For the text-containing cell, return its midpoint in [x, y] coordinate format. 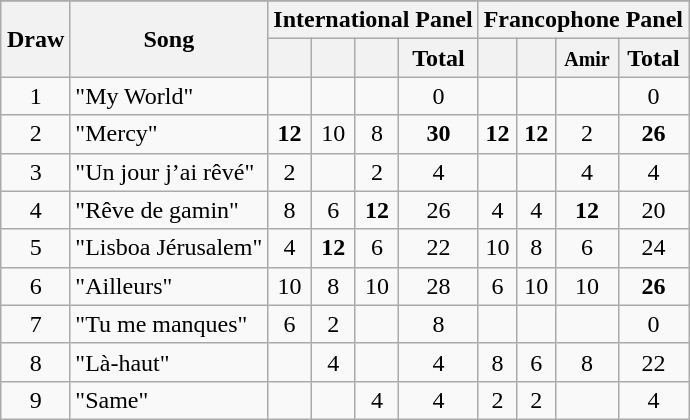
"Là-haut" [169, 362]
Francophone Panel [583, 20]
28 [438, 286]
1 [35, 96]
9 [35, 400]
5 [35, 248]
"Un jour j’ai rêvé" [169, 172]
International Panel [373, 20]
"Rêve de gamin" [169, 210]
"Mercy" [169, 134]
"Lisboa Jérusalem" [169, 248]
24 [653, 248]
3 [35, 172]
Amir [588, 58]
"Ailleurs" [169, 286]
Song [169, 39]
7 [35, 324]
20 [653, 210]
"Same" [169, 400]
Draw [35, 39]
"Tu me manques" [169, 324]
"My World" [169, 96]
30 [438, 134]
